Identify which cell holds the provided text, then report its [x, y] central coordinate. 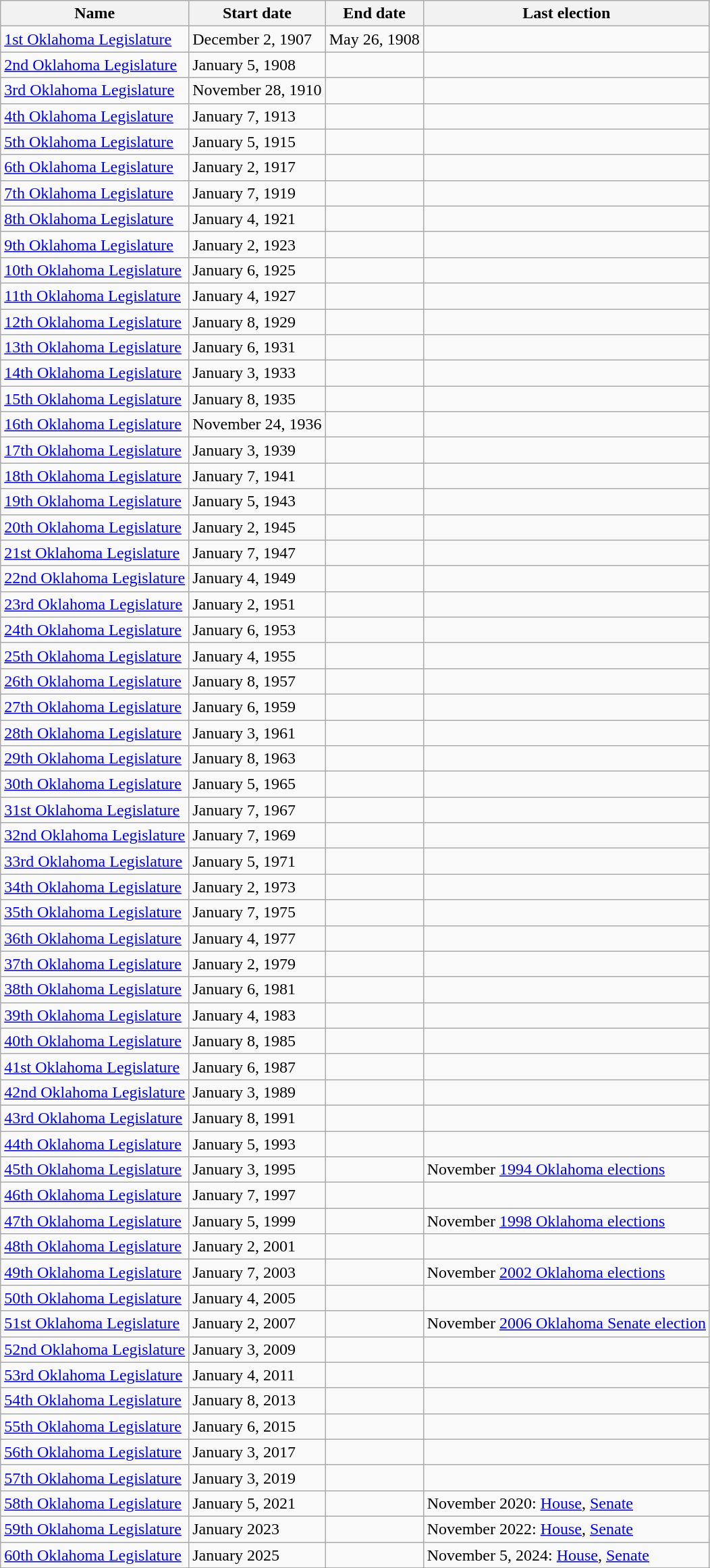
53rd Oklahoma Legislature [94, 1375]
50th Oklahoma Legislature [94, 1298]
January 5, 1993 [257, 1144]
January 2, 1973 [257, 887]
41st Oklahoma Legislature [94, 1066]
January 8, 1985 [257, 1041]
January 8, 1991 [257, 1118]
32nd Oklahoma Legislature [94, 836]
Last election [566, 13]
January 2023 [257, 1529]
January 6, 1953 [257, 630]
14th Oklahoma Legislature [94, 373]
January 5, 1943 [257, 502]
January 3, 1995 [257, 1170]
25th Oklahoma Legislature [94, 655]
January 2, 1917 [257, 167]
November 2006 Oklahoma Senate election [566, 1324]
January 6, 1959 [257, 707]
January 7, 2003 [257, 1272]
January 5, 1915 [257, 142]
27th Oklahoma Legislature [94, 707]
November 24, 1936 [257, 425]
17th Oklahoma Legislature [94, 450]
36th Oklahoma Legislature [94, 938]
49th Oklahoma Legislature [94, 1272]
November 28, 1910 [257, 90]
8th Oklahoma Legislature [94, 219]
January 2, 2001 [257, 1247]
January 8, 2013 [257, 1401]
34th Oklahoma Legislature [94, 887]
5th Oklahoma Legislature [94, 142]
22nd Oklahoma Legislature [94, 578]
54th Oklahoma Legislature [94, 1401]
January 3, 2019 [257, 1478]
35th Oklahoma Legislature [94, 913]
30th Oklahoma Legislature [94, 784]
20th Oklahoma Legislature [94, 527]
January 3, 1961 [257, 732]
December 2, 1907 [257, 39]
January 3, 2009 [257, 1349]
51st Oklahoma Legislature [94, 1324]
November 5, 2024: House, Senate [566, 1555]
31st Oklahoma Legislature [94, 810]
January 7, 1913 [257, 116]
January 4, 1949 [257, 578]
November 2020: House, Senate [566, 1503]
January 3, 2017 [257, 1452]
January 4, 1977 [257, 938]
3rd Oklahoma Legislature [94, 90]
1st Oklahoma Legislature [94, 39]
37th Oklahoma Legislature [94, 964]
January 4, 1921 [257, 219]
January 8, 1935 [257, 399]
November 2022: House, Senate [566, 1529]
13th Oklahoma Legislature [94, 348]
January 8, 1963 [257, 759]
January 3, 1989 [257, 1092]
52nd Oklahoma Legislature [94, 1349]
January 7, 1975 [257, 913]
January 2, 1951 [257, 604]
January 2, 2007 [257, 1324]
January 6, 1987 [257, 1066]
38th Oklahoma Legislature [94, 990]
58th Oklahoma Legislature [94, 1503]
January 3, 1933 [257, 373]
33rd Oklahoma Legislature [94, 861]
May 26, 1908 [374, 39]
19th Oklahoma Legislature [94, 502]
7th Oklahoma Legislature [94, 193]
57th Oklahoma Legislature [94, 1478]
January 4, 2005 [257, 1298]
January 5, 1965 [257, 784]
43rd Oklahoma Legislature [94, 1118]
January 2, 1945 [257, 527]
January 7, 1947 [257, 553]
44th Oklahoma Legislature [94, 1144]
January 2, 1979 [257, 964]
45th Oklahoma Legislature [94, 1170]
January 6, 1931 [257, 348]
15th Oklahoma Legislature [94, 399]
24th Oklahoma Legislature [94, 630]
59th Oklahoma Legislature [94, 1529]
November 1994 Oklahoma elections [566, 1170]
9th Oklahoma Legislature [94, 244]
28th Oklahoma Legislature [94, 732]
January 4, 1983 [257, 1015]
47th Oklahoma Legislature [94, 1221]
55th Oklahoma Legislature [94, 1426]
January 7, 1941 [257, 476]
10th Oklahoma Legislature [94, 270]
23rd Oklahoma Legislature [94, 604]
January 7, 1969 [257, 836]
January 8, 1929 [257, 322]
January 2025 [257, 1555]
2nd Oklahoma Legislature [94, 65]
12th Oklahoma Legislature [94, 322]
January 2, 1923 [257, 244]
January 3, 1939 [257, 450]
18th Oklahoma Legislature [94, 476]
26th Oklahoma Legislature [94, 681]
Name [94, 13]
11th Oklahoma Legislature [94, 296]
29th Oklahoma Legislature [94, 759]
42nd Oklahoma Legislature [94, 1092]
January 7, 1967 [257, 810]
January 5, 2021 [257, 1503]
January 6, 1981 [257, 990]
January 7, 1997 [257, 1195]
January 5, 1971 [257, 861]
November 1998 Oklahoma elections [566, 1221]
January 5, 1999 [257, 1221]
January 4, 1955 [257, 655]
January 7, 1919 [257, 193]
60th Oklahoma Legislature [94, 1555]
56th Oklahoma Legislature [94, 1452]
January 4, 2011 [257, 1375]
January 4, 1927 [257, 296]
46th Oklahoma Legislature [94, 1195]
January 6, 2015 [257, 1426]
16th Oklahoma Legislature [94, 425]
4th Oklahoma Legislature [94, 116]
40th Oklahoma Legislature [94, 1041]
39th Oklahoma Legislature [94, 1015]
January 6, 1925 [257, 270]
November 2002 Oklahoma elections [566, 1272]
Start date [257, 13]
21st Oklahoma Legislature [94, 553]
48th Oklahoma Legislature [94, 1247]
January 5, 1908 [257, 65]
January 8, 1957 [257, 681]
6th Oklahoma Legislature [94, 167]
End date [374, 13]
